Locate the cell with the specified text and output its [X, Y] center coordinate. 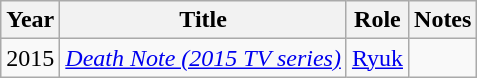
2015 [30, 58]
Notes [443, 20]
Role [377, 20]
Year [30, 20]
Title [204, 20]
Death Note (2015 TV series) [204, 58]
Ryuk [377, 58]
